Search for the cell housing the specified text and yield its (X, Y) center coordinate. 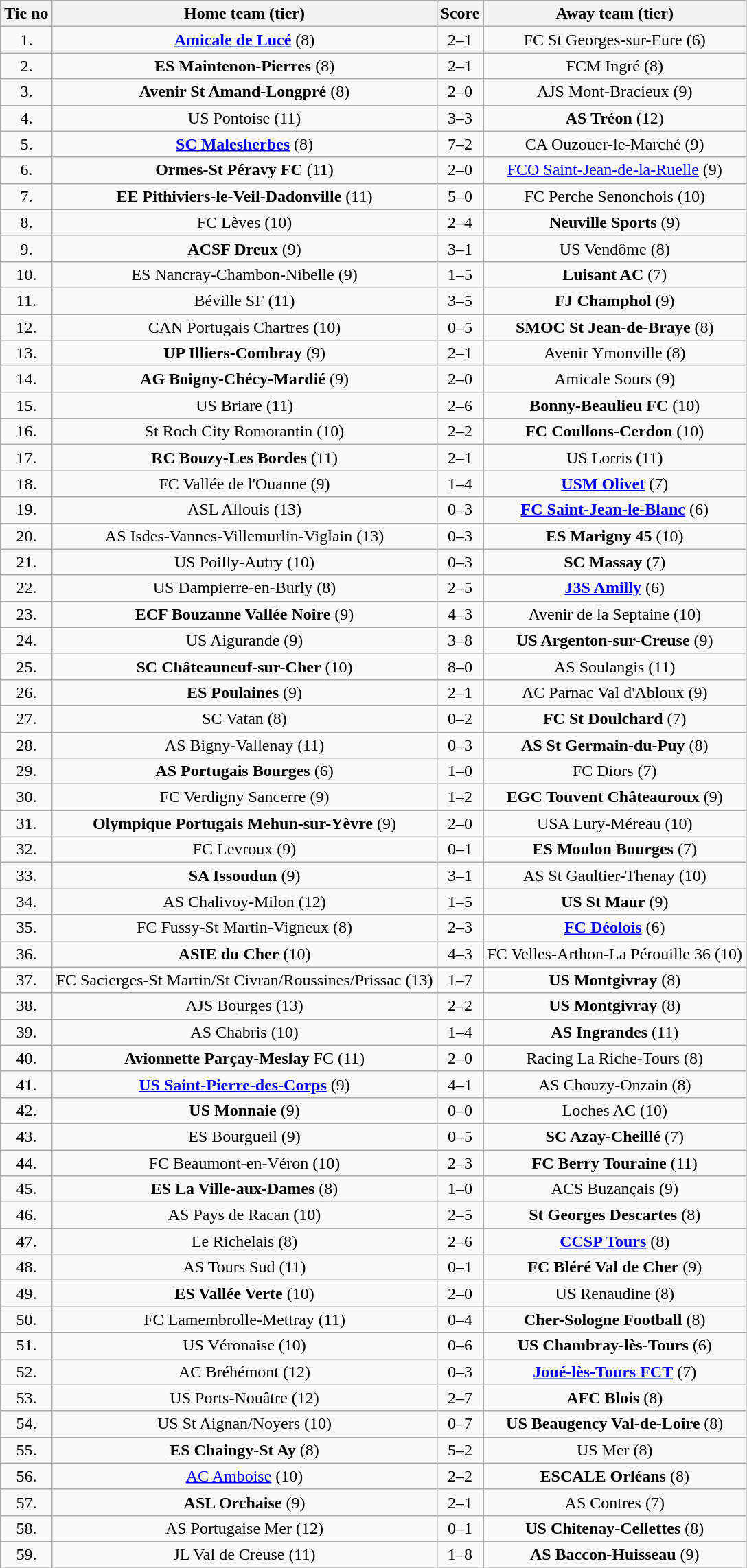
SC Massay (7) (615, 562)
Béville SF (11) (244, 301)
ACS Buzançais (9) (615, 1189)
1–7 (460, 980)
US Argenton-sur-Creuse (9) (615, 640)
43. (26, 1136)
20. (26, 536)
SC Châteauneuf-sur-Cher (10) (244, 666)
15. (26, 406)
ES Vallée Verte (10) (244, 1294)
AS Chouzy-Onzain (8) (615, 1084)
0–0 (460, 1110)
FC Sacierges-St Martin/St Civran/Roussines/Prissac (13) (244, 980)
Olympique Portugais Mehun-sur-Yèvre (9) (244, 823)
St Roch City Romorantin (10) (244, 432)
31. (26, 823)
ESCALE Orléans (8) (615, 1476)
FC Saint-Jean-le-Blanc (6) (615, 510)
US Monnaie (9) (244, 1110)
49. (26, 1294)
AG Boigny-Chécy-Mardié (9) (244, 379)
ES Marigny 45 (10) (615, 536)
CCSP Tours (8) (615, 1241)
Neuville Sports (9) (615, 222)
CA Ouzouer-le-Marché (9) (615, 144)
USA Lury-Méreau (10) (615, 823)
42. (26, 1110)
AS Portugaise Mer (12) (244, 1528)
ES Moulon Bourges (7) (615, 850)
13. (26, 353)
SC Azay-Cheillé (7) (615, 1136)
32. (26, 850)
51. (26, 1346)
Amicale Sours (9) (615, 379)
57. (26, 1502)
ECF Bouzanne Vallée Noire (9) (244, 614)
26. (26, 692)
AS Ingrandes (11) (615, 1032)
FC Lèves (10) (244, 222)
37. (26, 980)
29. (26, 771)
FC Berry Touraine (11) (615, 1163)
CAN Portugais Chartres (10) (244, 327)
5–0 (460, 196)
17. (26, 458)
AS Pays de Racan (10) (244, 1215)
Avionnette Parçay-Meslay FC (11) (244, 1058)
16. (26, 432)
Score (460, 14)
FC St Georges-sur-Eure (6) (615, 40)
SC Vatan (8) (244, 718)
FJ Champhol (9) (615, 301)
FC Diors (7) (615, 771)
23. (26, 614)
AC Parnac Val d'Abloux (9) (615, 692)
AS Bigny-Vallenay (11) (244, 745)
US Renaudine (8) (615, 1294)
FC Lamembrolle-Mettray (11) (244, 1320)
AS St Germain-du-Puy (8) (615, 745)
39. (26, 1032)
FC Perche Senonchois (10) (615, 196)
3–8 (460, 640)
5. (26, 144)
28. (26, 745)
US Saint-Pierre-des-Corps (9) (244, 1084)
ES Nancray-Chambon-Nibelle (9) (244, 274)
FC Vallée de l'Ouanne (9) (244, 484)
8–0 (460, 666)
FC Verdigny Sancerre (9) (244, 797)
AS Soulangis (11) (615, 666)
25. (26, 666)
Avenir Ymonville (8) (615, 353)
Away team (tier) (615, 14)
US Briare (11) (244, 406)
US Lorris (11) (615, 458)
30. (26, 797)
FC Velles-Arthon-La Pérouille 36 (10) (615, 954)
10. (26, 274)
AS St Gaultier-Thenay (10) (615, 876)
AS Tréon (12) (615, 118)
2. (26, 66)
2–7 (460, 1398)
FC Levroux (9) (244, 850)
8. (26, 222)
Tie no (26, 14)
41. (26, 1084)
St Georges Descartes (8) (615, 1215)
55. (26, 1450)
Avenir de la Septaine (10) (615, 614)
27. (26, 718)
ES Maintenon-Pierres (8) (244, 66)
3. (26, 92)
ASIE du Cher (10) (244, 954)
6. (26, 170)
US Aigurande (9) (244, 640)
19. (26, 510)
34. (26, 902)
7–2 (460, 144)
36. (26, 954)
AC Amboise (10) (244, 1476)
54. (26, 1424)
56. (26, 1476)
21. (26, 562)
FCM Ingré (8) (615, 66)
US Vendôme (8) (615, 248)
EGC Touvent Châteauroux (9) (615, 797)
J3S Amilly (6) (615, 588)
40. (26, 1058)
ASL Orchaise (9) (244, 1502)
4. (26, 118)
AS Isdes-Vannes-Villemurlin-Viglain (13) (244, 536)
46. (26, 1215)
48. (26, 1267)
US St Aignan/Noyers (10) (244, 1424)
AS Tours Sud (11) (244, 1267)
3–3 (460, 118)
0–6 (460, 1346)
58. (26, 1528)
Amicale de Lucé (8) (244, 40)
Bonny-Beaulieu FC (10) (615, 406)
44. (26, 1163)
0–4 (460, 1320)
ES La Ville-aux-Dames (8) (244, 1189)
Avenir St Amand-Longpré (8) (244, 92)
52. (26, 1372)
FC St Doulchard (7) (615, 718)
ES Poulaines (9) (244, 692)
47. (26, 1241)
Le Richelais (8) (244, 1241)
53. (26, 1398)
1. (26, 40)
US Chitenay-Cellettes (8) (615, 1528)
RC Bouzy-Les Bordes (11) (244, 458)
50. (26, 1320)
US St Maur (9) (615, 902)
Home team (tier) (244, 14)
Joué-lès-Tours FCT (7) (615, 1372)
ACSF Dreux (9) (244, 248)
Racing La Riche-Tours (8) (615, 1058)
45. (26, 1189)
12. (26, 327)
AS Chalivoy-Milon (12) (244, 902)
AC Bréhémont (12) (244, 1372)
FC Déolois (6) (615, 928)
0–7 (460, 1424)
AJS Mont-Bracieux (9) (615, 92)
FC Bléré Val de Cher (9) (615, 1267)
5–2 (460, 1450)
3–5 (460, 301)
SMOC St Jean-de-Braye (8) (615, 327)
US Dampierre-en-Burly (8) (244, 588)
FC Beaumont-en-Véron (10) (244, 1163)
Luisant AC (7) (615, 274)
AS Baccon-Huisseau (9) (615, 1554)
US Mer (8) (615, 1450)
SC Malesherbes (8) (244, 144)
33. (26, 876)
2–4 (460, 222)
UP Illiers-Combray (9) (244, 353)
24. (26, 640)
7. (26, 196)
AS Contres (7) (615, 1502)
SA Issoudun (9) (244, 876)
9. (26, 248)
US Poilly-Autry (10) (244, 562)
11. (26, 301)
0–2 (460, 718)
ASL Allouis (13) (244, 510)
AS Portugais Bourges (6) (244, 771)
ES Chaingy-St Ay (8) (244, 1450)
1–8 (460, 1554)
AJS Bourges (13) (244, 1006)
US Chambray-lès-Tours (6) (615, 1346)
AFC Blois (8) (615, 1398)
35. (26, 928)
Loches AC (10) (615, 1110)
US Véronaise (10) (244, 1346)
59. (26, 1554)
US Beaugency Val-de-Loire (8) (615, 1424)
22. (26, 588)
18. (26, 484)
FCO Saint-Jean-de-la-Ruelle (9) (615, 170)
AS Chabris (10) (244, 1032)
FC Coullons-Cerdon (10) (615, 432)
4–1 (460, 1084)
38. (26, 1006)
US Ports-Nouâtre (12) (244, 1398)
ES Bourgueil (9) (244, 1136)
EE Pithiviers-le-Veil-Dadonville (11) (244, 196)
Ormes-St Péravy FC (11) (244, 170)
FC Fussy-St Martin-Vigneux (8) (244, 928)
Cher-Sologne Football (8) (615, 1320)
USM Olivet (7) (615, 484)
JL Val de Creuse (11) (244, 1554)
1–2 (460, 797)
US Pontoise (11) (244, 118)
14. (26, 379)
